Determine the (x, y) coordinate at the center of the cell enclosing the given text.  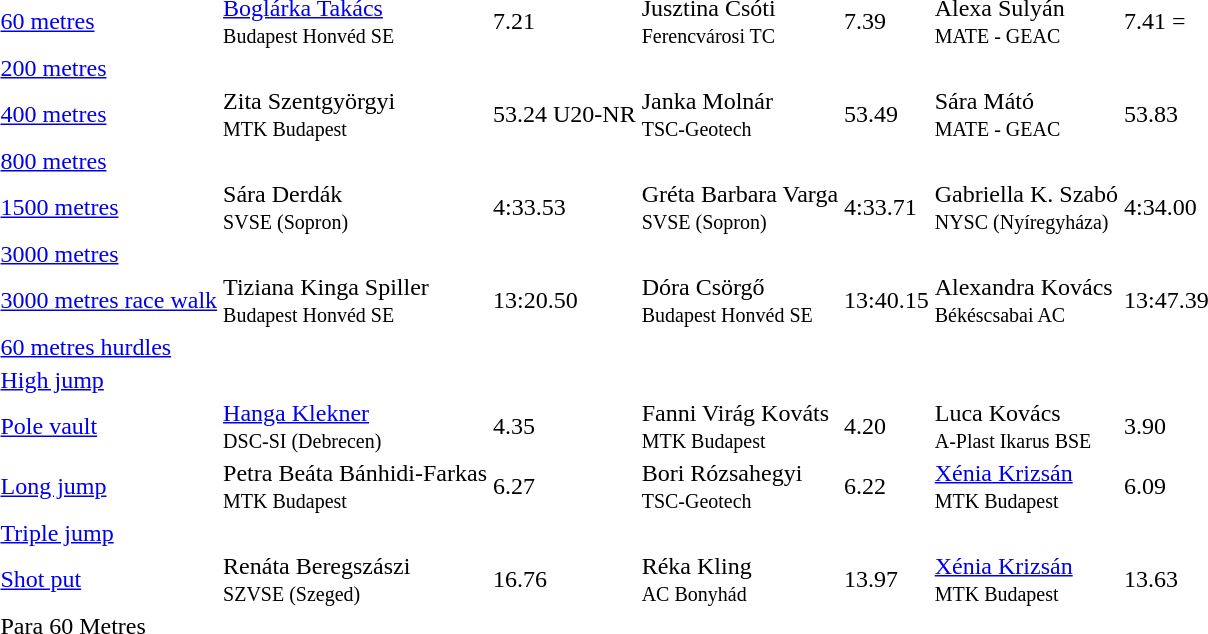
Zita SzentgyörgyiMTK Budapest (356, 114)
Petra Beáta Bánhidi-FarkasMTK Budapest (356, 486)
Gréta Barbara VargaSVSE (Sopron) (740, 208)
Luca KovácsA-Plast Ikarus BSE (1026, 426)
Alexandra KovácsBékéscsabai AC (1026, 300)
13.97 (887, 580)
Janka MolnárTSC-Geotech (740, 114)
4.20 (887, 426)
Hanga KleknerDSC-SI (Debrecen) (356, 426)
Bori RózsahegyiTSC-Geotech (740, 486)
4:33.71 (887, 208)
Renáta BeregszásziSZVSE (Szeged) (356, 580)
6.27 (565, 486)
53.49 (887, 114)
Gabriella K. SzabóNYSC (Nyíregyháza) (1026, 208)
53.24 U20-NR (565, 114)
Réka KlingAC Bonyhád (740, 580)
6.22 (887, 486)
13:20.50 (565, 300)
Sára MátóMATE - GEAC (1026, 114)
4.35 (565, 426)
Dóra CsörgőBudapest Honvéd SE (740, 300)
16.76 (565, 580)
13:40.15 (887, 300)
4:33.53 (565, 208)
Fanni Virág KovátsMTK Budapest (740, 426)
Sára DerdákSVSE (Sopron) (356, 208)
Tiziana Kinga SpillerBudapest Honvéd SE (356, 300)
